Output the [x, y] coordinate of the center of the cell containing the given text.  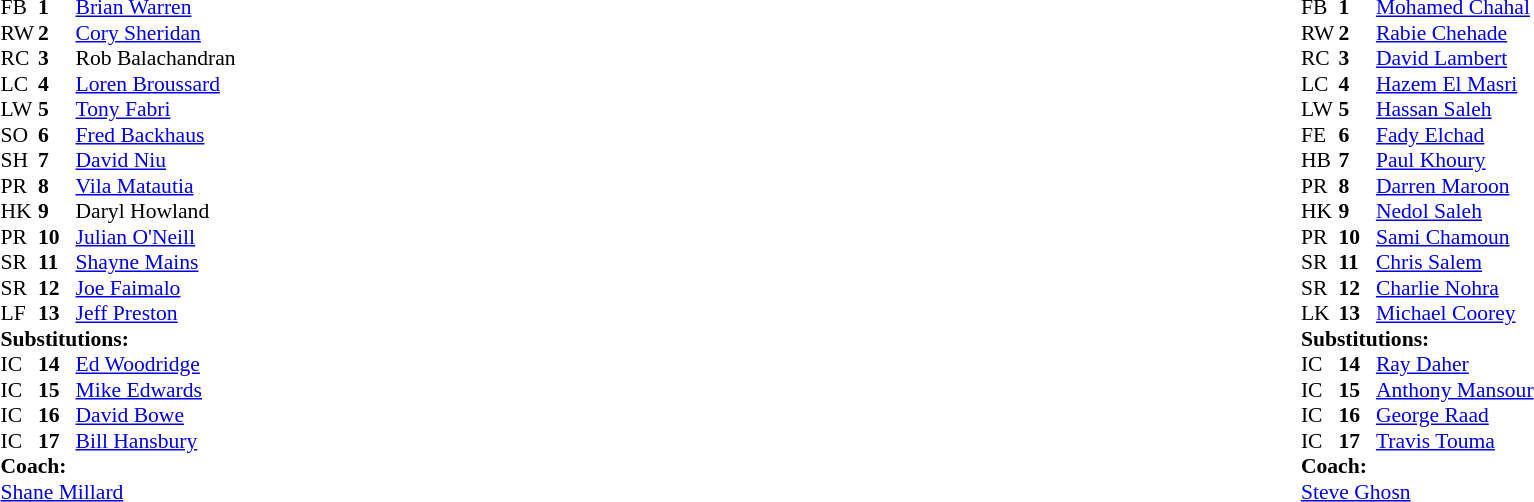
Hassan Saleh [1455, 109]
Cory Sheridan [156, 33]
Fady Elchad [1455, 135]
Fred Backhaus [156, 135]
Chris Salem [1455, 263]
SH [19, 161]
Ray Daher [1455, 365]
Shayne Mains [156, 263]
Ed Woodridge [156, 365]
Rabie Chehade [1455, 33]
Michael Coorey [1455, 313]
FE [1320, 135]
Rob Balachandran [156, 59]
LF [19, 313]
Julian O'Neill [156, 237]
Paul Khoury [1455, 161]
Mike Edwards [156, 390]
David Niu [156, 161]
Hazem El Masri [1455, 84]
Bill Hansbury [156, 441]
George Raad [1455, 415]
David Bowe [156, 415]
Charlie Nohra [1455, 288]
Jeff Preston [156, 313]
Daryl Howland [156, 211]
Joe Faimalo [156, 288]
David Lambert [1455, 59]
SO [19, 135]
Loren Broussard [156, 84]
Anthony Mansour [1455, 390]
Tony Fabri [156, 109]
Darren Maroon [1455, 186]
HB [1320, 161]
Sami Chamoun [1455, 237]
Nedol Saleh [1455, 211]
Vila Matautia [156, 186]
Travis Touma [1455, 441]
LK [1320, 313]
